Detect which cell encompasses the target text, then output its (X, Y) center coordinate. 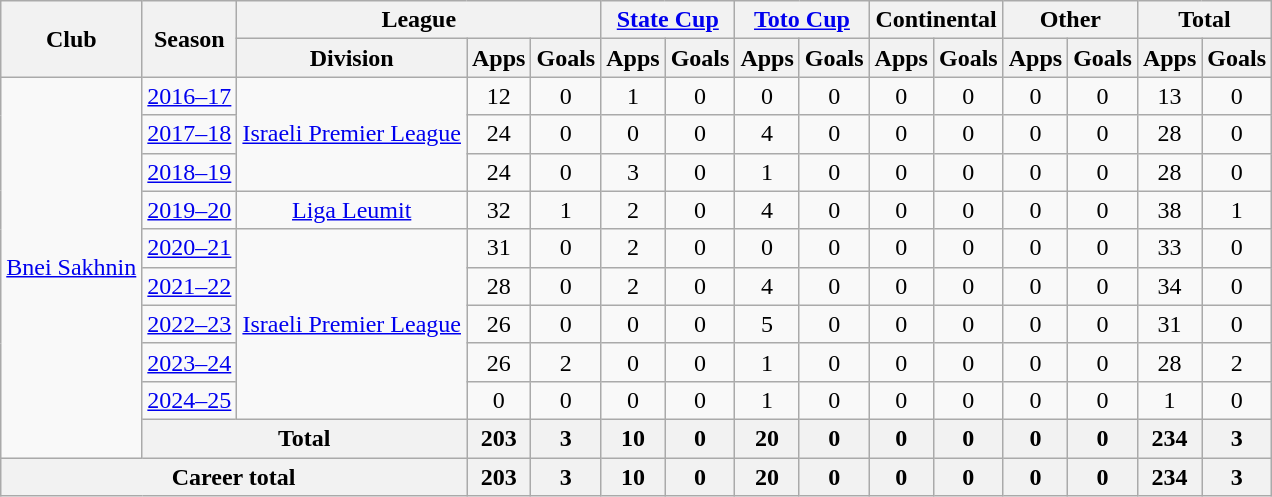
12 (498, 96)
2017–18 (190, 134)
Bnei Sakhnin (72, 268)
5 (767, 324)
2020–21 (190, 248)
Season (190, 39)
Other (1070, 20)
2023–24 (190, 362)
2022–23 (190, 324)
32 (498, 210)
Club (72, 39)
34 (1169, 286)
Continental (936, 20)
2024–25 (190, 400)
Division (352, 58)
League (419, 20)
38 (1169, 210)
2021–22 (190, 286)
2016–17 (190, 96)
Toto Cup (802, 20)
Liga Leumit (352, 210)
2019–20 (190, 210)
33 (1169, 248)
13 (1169, 96)
2018–19 (190, 172)
State Cup (668, 20)
Career total (234, 477)
